Detect which cell encompasses the target text, then output its [x, y] center coordinate. 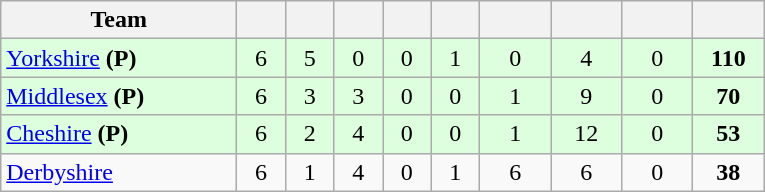
12 [586, 134]
Team [119, 20]
70 [728, 96]
Derbyshire [119, 172]
Cheshire (P) [119, 134]
2 [310, 134]
5 [310, 58]
53 [728, 134]
38 [728, 172]
Middlesex (P) [119, 96]
9 [586, 96]
110 [728, 58]
Yorkshire (P) [119, 58]
